Extract the (x, y) coordinate from the center of the cell holding the provided text.  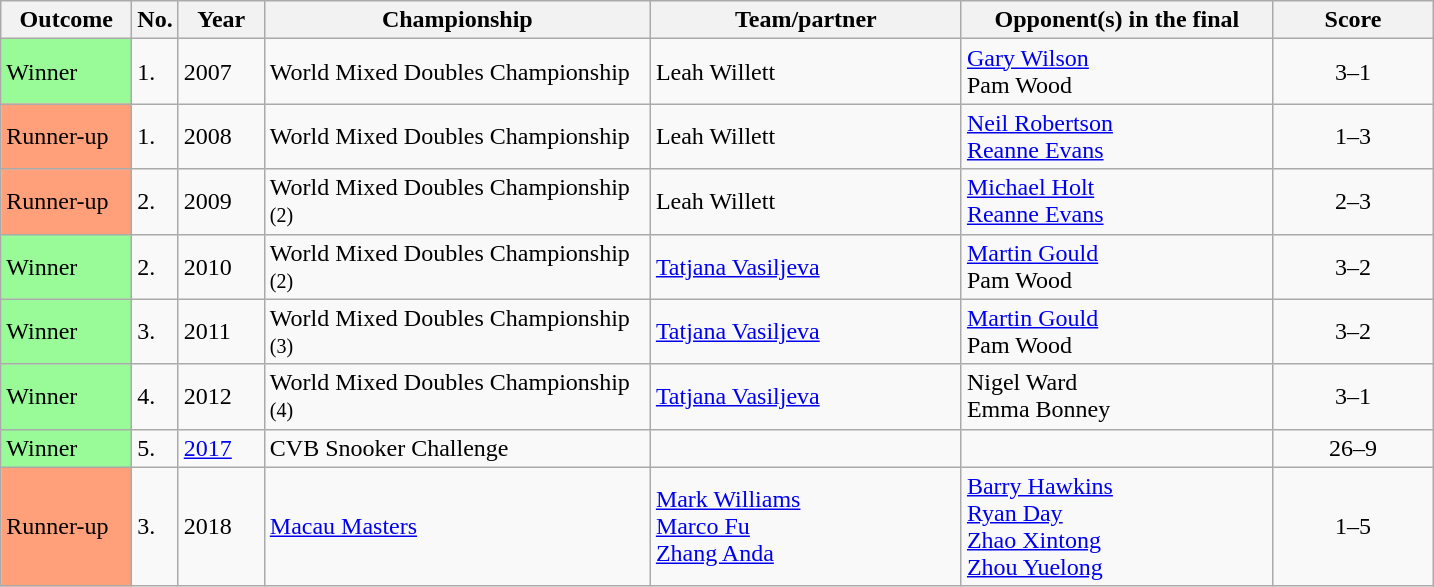
World Mixed Doubles Championship (4) (457, 396)
1–3 (1352, 136)
Michael Holt Reanne Evans (1116, 202)
26–9 (1352, 448)
Score (1352, 20)
Gary Wilson Pam Wood (1116, 72)
Year (221, 20)
2007 (221, 72)
2008 (221, 136)
2018 (221, 526)
2010 (221, 266)
Championship (457, 20)
4. (155, 396)
2012 (221, 396)
Nigel Ward Emma Bonney (1116, 396)
2009 (221, 202)
5. (155, 448)
2017 (221, 448)
No. (155, 20)
Mark Williams Marco Fu Zhang Anda (806, 526)
Team/partner (806, 20)
Barry Hawkins Ryan Day Zhao Xintong Zhou Yuelong (1116, 526)
Neil Robertson Reanne Evans (1116, 136)
World Mixed Doubles Championship (3) (457, 332)
Opponent(s) in the final (1116, 20)
2011 (221, 332)
2–3 (1352, 202)
CVB Snooker Challenge (457, 448)
1–5 (1352, 526)
Macau Masters (457, 526)
Outcome (66, 20)
